Identify which cell holds the provided text, then report its [x, y] central coordinate. 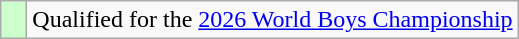
Qualified for the 2026 World Boys Championship [272, 20]
